Return [x, y] of the center of cell containing provided text 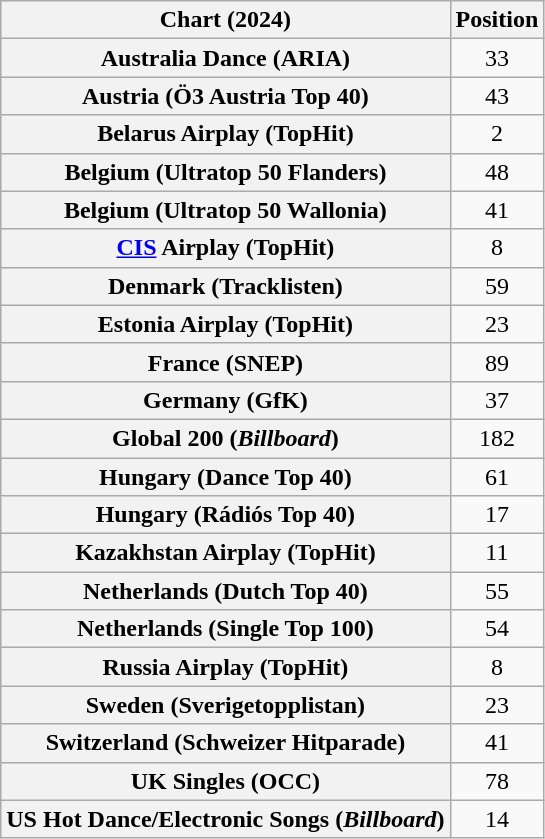
UK Singles (OCC) [226, 781]
11 [497, 553]
Germany (GfK) [226, 400]
54 [497, 629]
Australia Dance (ARIA) [226, 58]
17 [497, 515]
55 [497, 591]
Denmark (Tracklisten) [226, 286]
Position [497, 20]
Hungary (Rádiós Top 40) [226, 515]
Hungary (Dance Top 40) [226, 477]
Belarus Airplay (TopHit) [226, 134]
89 [497, 362]
Austria (Ö3 Austria Top 40) [226, 96]
78 [497, 781]
Kazakhstan Airplay (TopHit) [226, 553]
Belgium (Ultratop 50 Flanders) [226, 172]
Global 200 (Billboard) [226, 438]
61 [497, 477]
33 [497, 58]
59 [497, 286]
14 [497, 819]
Chart (2024) [226, 20]
43 [497, 96]
Belgium (Ultratop 50 Wallonia) [226, 210]
Russia Airplay (TopHit) [226, 667]
48 [497, 172]
Netherlands (Dutch Top 40) [226, 591]
CIS Airplay (TopHit) [226, 248]
US Hot Dance/Electronic Songs (Billboard) [226, 819]
37 [497, 400]
France (SNEP) [226, 362]
182 [497, 438]
Estonia Airplay (TopHit) [226, 324]
Netherlands (Single Top 100) [226, 629]
2 [497, 134]
Sweden (Sverigetopplistan) [226, 705]
Switzerland (Schweizer Hitparade) [226, 743]
